Provide the (x, y) coordinate of the cell's center where the given text is located.  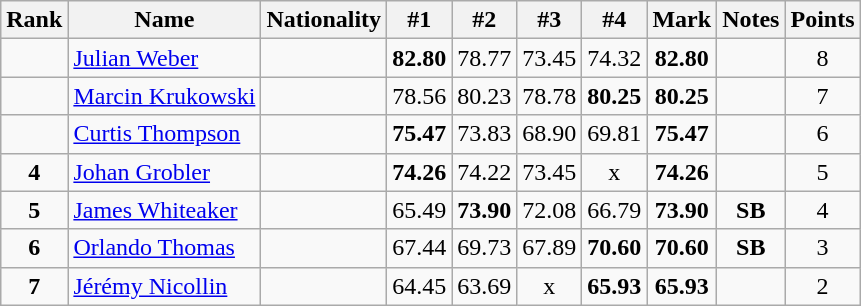
67.89 (550, 248)
Notes (751, 20)
Points (822, 20)
Mark (682, 20)
#3 (550, 20)
65.49 (420, 210)
Nationality (324, 20)
Name (164, 20)
80.23 (484, 96)
Marcin Krukowski (164, 96)
Johan Grobler (164, 172)
69.73 (484, 248)
#2 (484, 20)
64.45 (420, 286)
67.44 (420, 248)
Rank (34, 20)
72.08 (550, 210)
73.83 (484, 134)
74.32 (614, 58)
74.22 (484, 172)
Orlando Thomas (164, 248)
#1 (420, 20)
3 (822, 248)
2 (822, 286)
#4 (614, 20)
James Whiteaker (164, 210)
Curtis Thompson (164, 134)
Julian Weber (164, 58)
78.77 (484, 58)
Jérémy Nicollin (164, 286)
68.90 (550, 134)
78.78 (550, 96)
78.56 (420, 96)
69.81 (614, 134)
8 (822, 58)
66.79 (614, 210)
63.69 (484, 286)
